Capture the cell that displays the provided text and extract its [x, y] central coordinate. 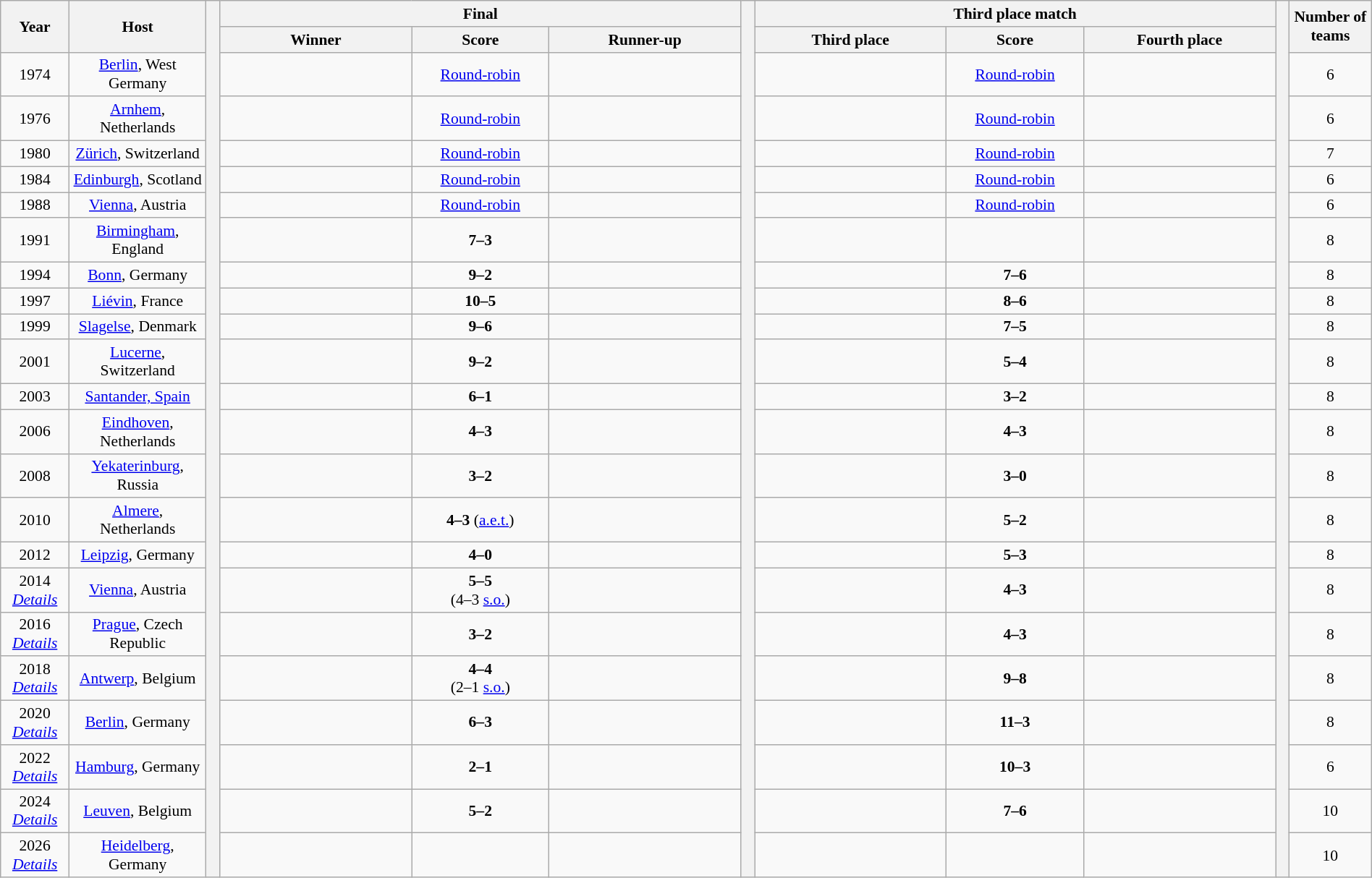
7–5 [1015, 327]
Antwerp, Belgium [137, 678]
Birmingham, England [137, 240]
Third place [851, 40]
7 [1330, 154]
2006 [35, 431]
Final [480, 14]
1991 [35, 240]
Almere, Netherlands [137, 521]
3–0 [1015, 476]
1976 [35, 119]
1984 [35, 179]
Arnhem, Netherlands [137, 119]
9–8 [1015, 678]
2–1 [480, 767]
Santander, Spain [137, 397]
Leipzig, Germany [137, 555]
Zürich, Switzerland [137, 154]
Number of teams [1330, 26]
4–0 [480, 555]
Liévin, France [137, 301]
11–3 [1015, 723]
2024Details [35, 811]
1997 [35, 301]
2026Details [35, 855]
Berlin, West Germany [137, 74]
2014Details [35, 590]
4–4(2–1 s.o.) [480, 678]
5–5(4–3 s.o.) [480, 590]
1988 [35, 205]
2012 [35, 555]
5–3 [1015, 555]
2003 [35, 397]
4–3 (a.e.t.) [480, 521]
Host [137, 26]
6–1 [480, 397]
1974 [35, 74]
2022Details [35, 767]
2016Details [35, 634]
Hamburg, Germany [137, 767]
Runner-up [645, 40]
2008 [35, 476]
Leuven, Belgium [137, 811]
8–6 [1015, 301]
Bonn, Germany [137, 276]
1999 [35, 327]
10–3 [1015, 767]
Year [35, 26]
Prague, Czech Republic [137, 634]
Fourth place [1180, 40]
Heidelberg, Germany [137, 855]
Yekaterinburg, Russia [137, 476]
Slagelse, Denmark [137, 327]
Third place match [1015, 14]
1994 [35, 276]
6–3 [480, 723]
2018Details [35, 678]
2001 [35, 362]
Berlin, Germany [137, 723]
5–4 [1015, 362]
1980 [35, 154]
Edinburgh, Scotland [137, 179]
10–5 [480, 301]
Lucerne, Switzerland [137, 362]
Eindhoven, Netherlands [137, 431]
2010 [35, 521]
Winner [316, 40]
7–3 [480, 240]
2020Details [35, 723]
9–6 [480, 327]
